Return (X, Y) of the center of cell containing provided text 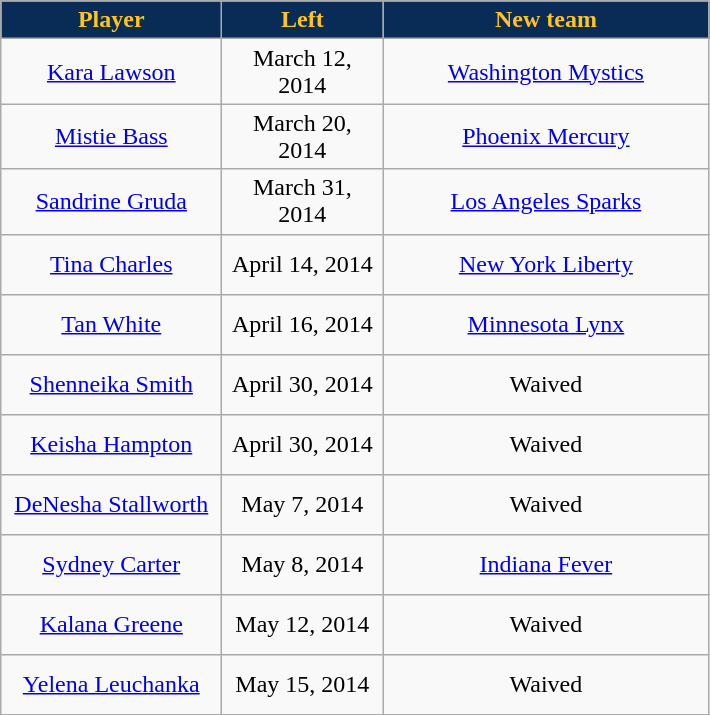
Minnesota Lynx (546, 324)
March 12, 2014 (302, 72)
May 8, 2014 (302, 564)
May 7, 2014 (302, 504)
May 15, 2014 (302, 684)
April 14, 2014 (302, 264)
Washington Mystics (546, 72)
Tan White (112, 324)
Kara Lawson (112, 72)
Indiana Fever (546, 564)
DeNesha Stallworth (112, 504)
May 12, 2014 (302, 624)
March 31, 2014 (302, 202)
Player (112, 20)
Left (302, 20)
Mistie Bass (112, 136)
Keisha Hampton (112, 444)
Sydney Carter (112, 564)
New York Liberty (546, 264)
Kalana Greene (112, 624)
New team (546, 20)
Phoenix Mercury (546, 136)
Los Angeles Sparks (546, 202)
Sandrine Gruda (112, 202)
April 16, 2014 (302, 324)
Shenneika Smith (112, 384)
Yelena Leuchanka (112, 684)
Tina Charles (112, 264)
March 20, 2014 (302, 136)
